Extract the [X, Y] coordinate from the center of the cell holding the provided text.  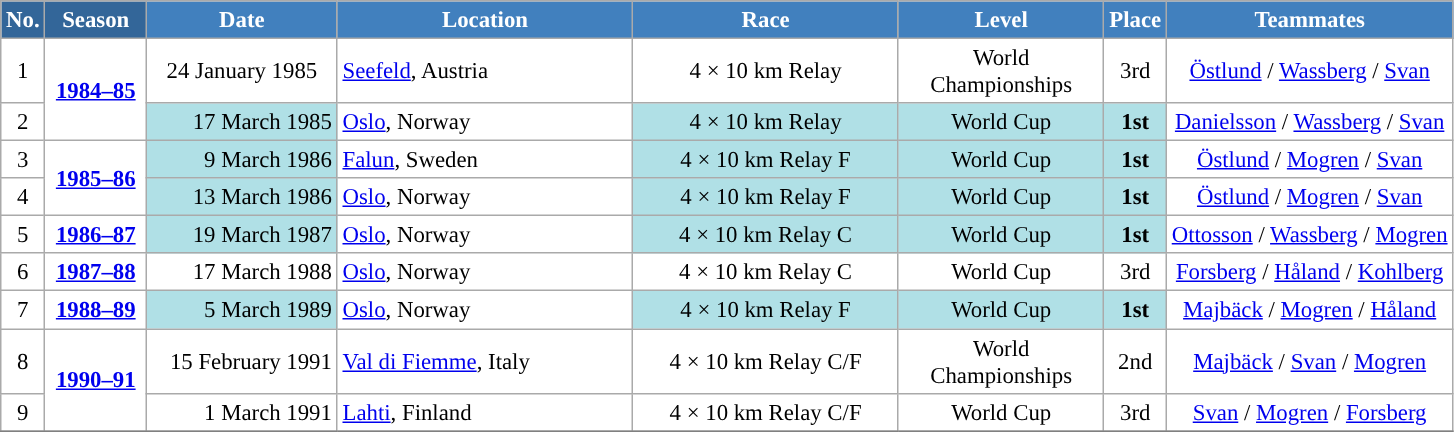
1984–85 [96, 90]
Svan / Mogren / Forsberg [1309, 412]
3 [23, 160]
19 March 1987 [242, 235]
Majbäck / Svan / Mogren [1309, 362]
Ottosson / Wassberg / Mogren [1309, 235]
6 [23, 273]
17 March 1985 [242, 122]
17 March 1988 [242, 273]
2 [23, 122]
Date [242, 20]
1 March 1991 [242, 412]
Seefeld, Austria [485, 72]
Level [1001, 20]
4 [23, 197]
1990–91 [96, 380]
Forsberg / Håland / Kohlberg [1309, 273]
Teammates [1309, 20]
5 March 1989 [242, 310]
5 [23, 235]
9 March 1986 [242, 160]
15 February 1991 [242, 362]
Race [766, 20]
Location [485, 20]
Danielsson / Wassberg / Svan [1309, 122]
Val di Fiemme, Italy [485, 362]
1987–88 [96, 273]
1988–89 [96, 310]
Östlund / Wassberg / Svan [1309, 72]
No. [23, 20]
Falun, Sweden [485, 160]
2nd [1135, 362]
1985–86 [96, 178]
1986–87 [96, 235]
Season [96, 20]
9 [23, 412]
13 March 1986 [242, 197]
Majbäck / Mogren / Håland [1309, 310]
7 [23, 310]
1 [23, 72]
Lahti, Finland [485, 412]
24 January 1985 [242, 72]
Place [1135, 20]
8 [23, 362]
